Find where the given text appears and provide that cell's center as [X, Y] coordinate. 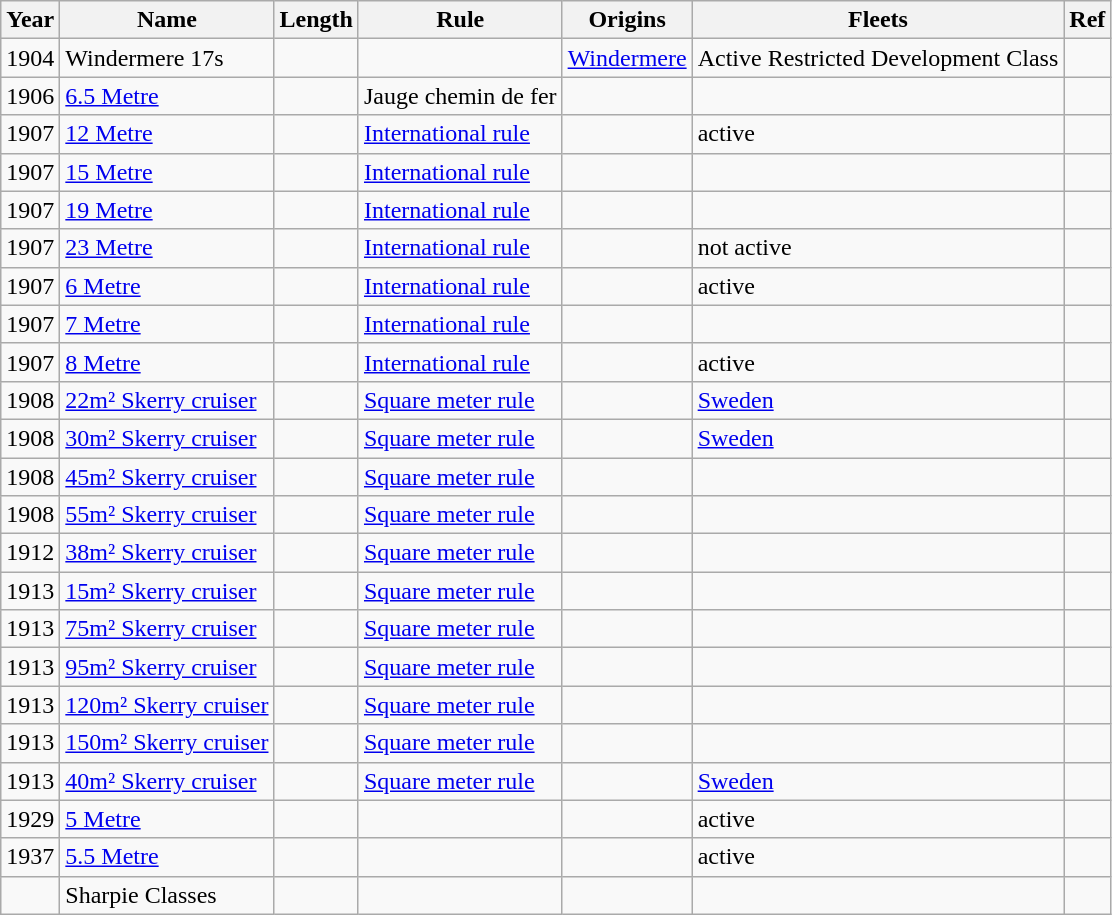
6 Metre [167, 286]
Origins [627, 20]
120m² Skerry cruiser [167, 705]
1904 [30, 58]
Length [316, 20]
Windermere [627, 58]
19 Metre [167, 210]
30m² Skerry cruiser [167, 438]
Year [30, 20]
55m² Skerry cruiser [167, 515]
Windermere 17s [167, 58]
1906 [30, 96]
6.5 Metre [167, 96]
Fleets [878, 20]
1937 [30, 857]
95m² Skerry cruiser [167, 667]
22m² Skerry cruiser [167, 400]
7 Metre [167, 324]
15 Metre [167, 172]
150m² Skerry cruiser [167, 743]
8 Metre [167, 362]
Active Restricted Development Class [878, 58]
Sharpie Classes [167, 895]
38m² Skerry cruiser [167, 553]
75m² Skerry cruiser [167, 629]
12 Metre [167, 134]
1912 [30, 553]
1929 [30, 819]
5.5 Metre [167, 857]
5 Metre [167, 819]
45m² Skerry cruiser [167, 477]
Jauge chemin de fer [460, 96]
not active [878, 248]
15m² Skerry cruiser [167, 591]
Ref [1088, 20]
40m² Skerry cruiser [167, 781]
Rule [460, 20]
23 Metre [167, 248]
Name [167, 20]
